From the cell containing the given text, extract its center point as (X, Y) coordinate. 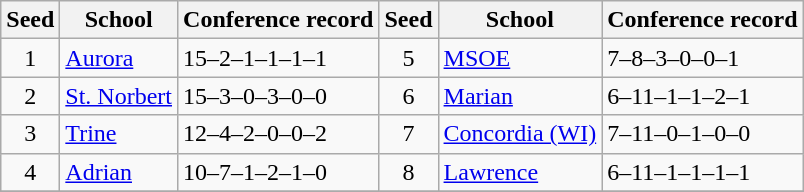
Concordia (WI) (520, 134)
MSOE (520, 58)
Aurora (119, 58)
St. Norbert (119, 96)
1 (30, 58)
6 (408, 96)
Adrian (119, 172)
4 (30, 172)
Lawrence (520, 172)
5 (408, 58)
8 (408, 172)
6–11–1–1–2–1 (702, 96)
6–11–1–1–1–1 (702, 172)
10–7–1–2–1–0 (278, 172)
Marian (520, 96)
2 (30, 96)
12–4–2–0–0–2 (278, 134)
Trine (119, 134)
15–3–0–3–0–0 (278, 96)
7–8–3–0–0–1 (702, 58)
3 (30, 134)
7 (408, 134)
7–11–0–1–0–0 (702, 134)
15–2–1–1–1–1 (278, 58)
